Output the [X, Y] coordinate of the center of the cell containing the given text.  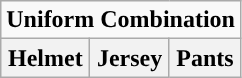
Uniform Combination [121, 20]
Pants [204, 58]
Jersey [130, 58]
Helmet [46, 58]
